Identify which cell holds the provided text, then report its [X, Y] central coordinate. 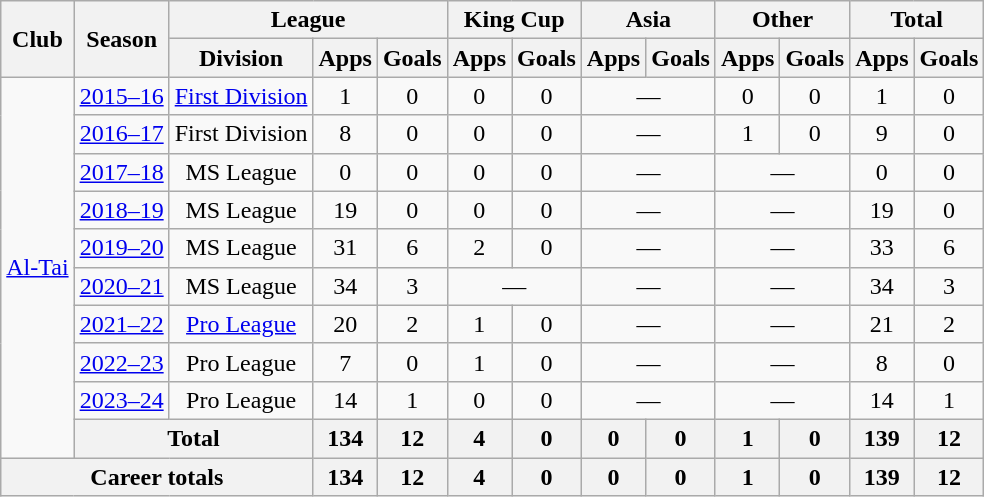
League [308, 20]
Asia [648, 20]
33 [882, 248]
King Cup [514, 20]
2023–24 [122, 400]
2020–21 [122, 286]
2022–23 [122, 362]
9 [882, 134]
31 [345, 248]
20 [345, 324]
Al-Tai [38, 268]
Club [38, 39]
2016–17 [122, 134]
7 [345, 362]
Division [241, 58]
Other [782, 20]
Season [122, 39]
2015–16 [122, 96]
2018–19 [122, 210]
2019–20 [122, 248]
2021–22 [122, 324]
Career totals [157, 477]
2017–18 [122, 172]
21 [882, 324]
